Return the [X, Y] coordinate for the center point of the cell that contains the specified text.  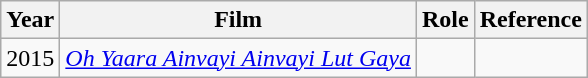
Reference [530, 20]
Year [30, 20]
Oh Yaara Ainvayi Ainvayi Lut Gaya [238, 58]
Role [445, 20]
2015 [30, 58]
Film [238, 20]
